Pinpoint the cell where the given text exists, returning its (x, y) midpoint coordinate. 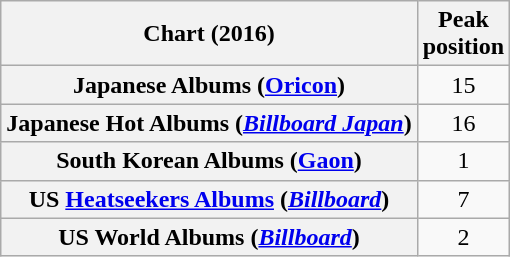
US Heatseekers Albums (Billboard) (209, 199)
US World Albums (Billboard) (209, 237)
1 (463, 161)
Japanese Hot Albums (Billboard Japan) (209, 123)
Japanese Albums (Oricon) (209, 85)
15 (463, 85)
16 (463, 123)
Peakposition (463, 34)
7 (463, 199)
Chart (2016) (209, 34)
South Korean Albums (Gaon) (209, 161)
2 (463, 237)
